Scan for the cell matching the given text and deliver its (X, Y) coordinate at center. 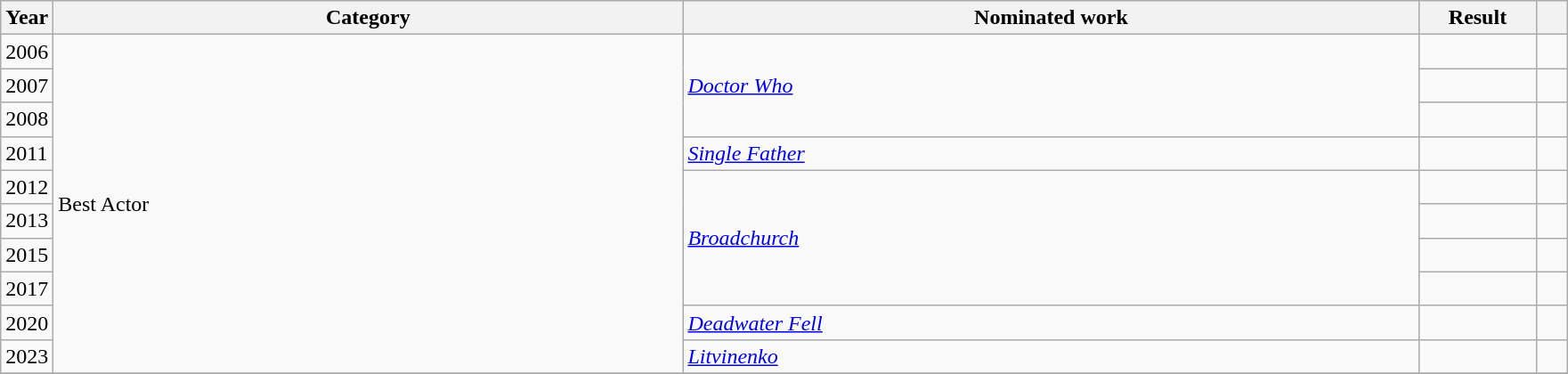
2008 (27, 119)
2011 (27, 153)
Category (369, 18)
Deadwater Fell (1051, 322)
2020 (27, 322)
Broadchurch (1051, 238)
2007 (27, 85)
Best Actor (369, 205)
Result (1478, 18)
2006 (27, 52)
Year (27, 18)
2015 (27, 255)
2013 (27, 221)
Nominated work (1051, 18)
2017 (27, 289)
Litvinenko (1051, 356)
Doctor Who (1051, 85)
2012 (27, 187)
2023 (27, 356)
Single Father (1051, 153)
